For the text-containing cell, return its midpoint in (x, y) coordinate format. 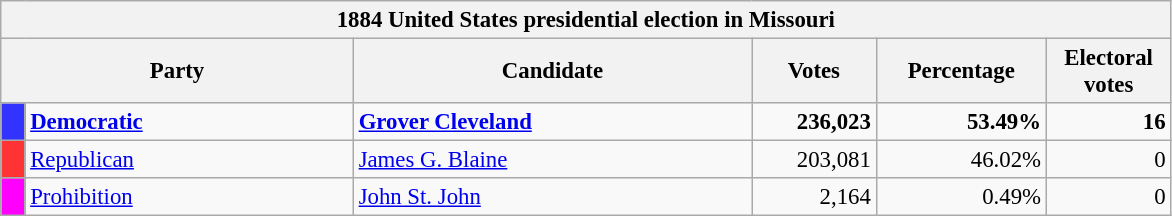
Candidate (552, 72)
Democratic (189, 122)
Grover Cleveland (552, 122)
James G. Blaine (552, 160)
53.49% (961, 122)
2,164 (814, 197)
John St. John (552, 197)
203,081 (814, 160)
Electoral votes (1108, 72)
Prohibition (189, 197)
Republican (189, 160)
0.49% (961, 197)
Party (178, 72)
236,023 (814, 122)
Percentage (961, 72)
1884 United States presidential election in Missouri (586, 20)
Votes (814, 72)
46.02% (961, 160)
16 (1108, 122)
